For the text-containing cell, return its midpoint in (x, y) coordinate format. 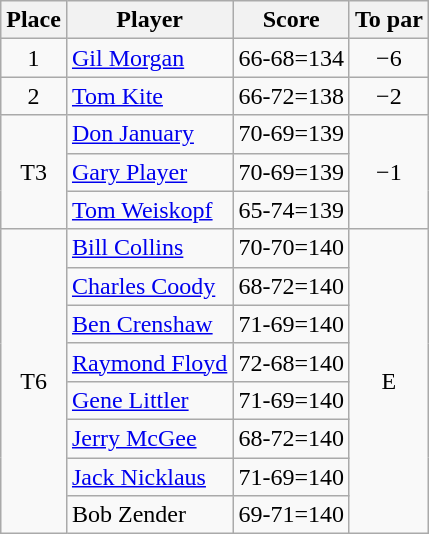
−2 (388, 96)
Gil Morgan (149, 58)
1 (34, 58)
Don January (149, 134)
Gary Player (149, 172)
Gene Littler (149, 400)
Jerry McGee (149, 438)
To par (388, 20)
Tom Weiskopf (149, 210)
Place (34, 20)
Jack Nicklaus (149, 477)
Bob Zender (149, 515)
72-68=140 (292, 362)
70-70=140 (292, 248)
−6 (388, 58)
Score (292, 20)
Raymond Floyd (149, 362)
E (388, 381)
T6 (34, 381)
Charles Coody (149, 286)
65-74=139 (292, 210)
Ben Crenshaw (149, 324)
66-68=134 (292, 58)
Bill Collins (149, 248)
66-72=138 (292, 96)
Tom Kite (149, 96)
2 (34, 96)
−1 (388, 172)
Player (149, 20)
T3 (34, 172)
69-71=140 (292, 515)
